Identify which cell holds the provided text, then report its [x, y] central coordinate. 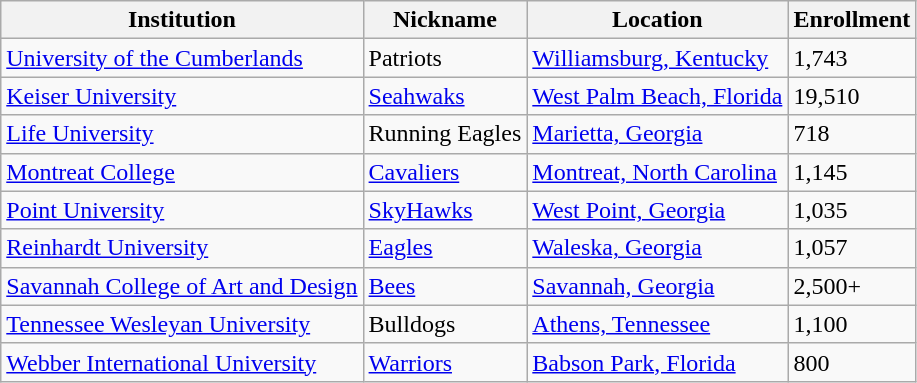
Location [658, 20]
Savannah, Georgia [658, 286]
SkyHawks [445, 210]
West Palm Beach, Florida [658, 96]
Life University [182, 134]
Williamsburg, Kentucky [658, 58]
718 [852, 134]
Cavaliers [445, 172]
Tennessee Wesleyan University [182, 324]
Seahwaks [445, 96]
800 [852, 362]
Point University [182, 210]
1,057 [852, 248]
1,100 [852, 324]
Institution [182, 20]
1,145 [852, 172]
Keiser University [182, 96]
Nickname [445, 20]
Reinhardt University [182, 248]
1,035 [852, 210]
Warriors [445, 362]
Savannah College of Art and Design [182, 286]
Webber International University [182, 362]
Marietta, Georgia [658, 134]
19,510 [852, 96]
Eagles [445, 248]
Bees [445, 286]
Running Eagles [445, 134]
Babson Park, Florida [658, 362]
1,743 [852, 58]
Waleska, Georgia [658, 248]
2,500+ [852, 286]
Bulldogs [445, 324]
Athens, Tennessee [658, 324]
West Point, Georgia [658, 210]
University of the Cumberlands [182, 58]
Patriots [445, 58]
Montreat, North Carolina [658, 172]
Montreat College [182, 172]
Enrollment [852, 20]
